Find where the given text appears and provide that cell's center as (x, y) coordinate. 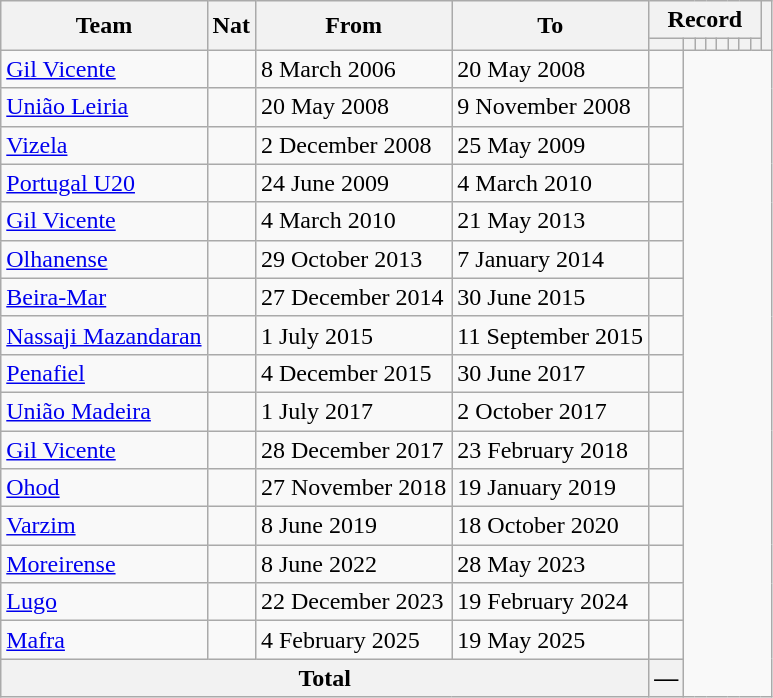
— (666, 678)
Olhanense (104, 259)
Total (325, 678)
Varzim (104, 526)
União Madeira (104, 411)
23 February 2018 (550, 449)
4 December 2015 (353, 373)
19 May 2025 (550, 640)
From (353, 26)
União Leiria (104, 107)
19 January 2019 (550, 488)
27 November 2018 (353, 488)
24 June 2009 (353, 183)
Lugo (104, 602)
27 December 2014 (353, 297)
8 March 2006 (353, 69)
28 December 2017 (353, 449)
18 October 2020 (550, 526)
1 July 2015 (353, 335)
To (550, 26)
30 June 2015 (550, 297)
Team (104, 26)
11 September 2015 (550, 335)
Portugal U20 (104, 183)
29 October 2013 (353, 259)
8 June 2022 (353, 564)
19 February 2024 (550, 602)
7 January 2014 (550, 259)
Ohod (104, 488)
21 May 2013 (550, 221)
8 June 2019 (353, 526)
Vizela (104, 145)
1 July 2017 (353, 411)
2 December 2008 (353, 145)
Beira-Mar (104, 297)
22 December 2023 (353, 602)
25 May 2009 (550, 145)
Penafiel (104, 373)
9 November 2008 (550, 107)
Record (705, 20)
Moreirense (104, 564)
2 October 2017 (550, 411)
Nat (231, 26)
Mafra (104, 640)
Nassaji Mazandaran (104, 335)
4 February 2025 (353, 640)
28 May 2023 (550, 564)
30 June 2017 (550, 373)
